For the text-containing cell, return its midpoint in (X, Y) coordinate format. 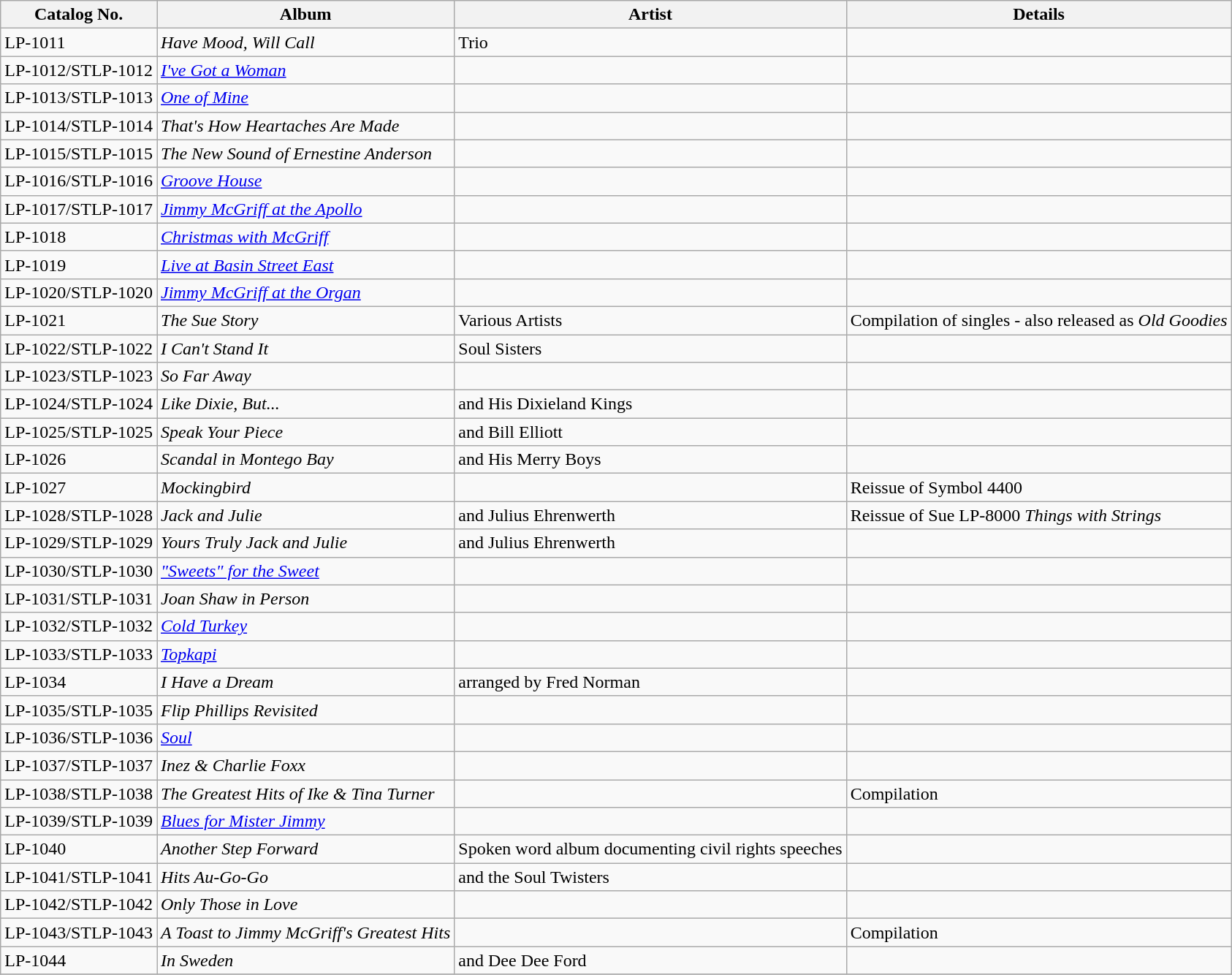
and Dee Dee Ford (650, 960)
LP-1038/STLP-1038 (79, 793)
Jimmy McGriff at the Apollo (305, 209)
LP-1044 (79, 960)
Speak Your Piece (305, 432)
LP-1016/STLP-1016 (79, 181)
LP-1037/STLP-1037 (79, 765)
Joan Shaw in Person (305, 599)
Trio (650, 42)
Various Artists (650, 320)
and His Merry Boys (650, 460)
Groove House (305, 181)
LP-1012/STLP-1012 (79, 70)
Yours Truly Jack and Julie (305, 543)
LP-1040 (79, 849)
LP-1039/STLP-1039 (79, 822)
Reissue of Symbol 4400 (1039, 487)
LP-1013/STLP-1013 (79, 98)
Artist (650, 15)
Jack and Julie (305, 515)
LP-1036/STLP-1036 (79, 737)
That's How Heartaches Are Made (305, 126)
In Sweden (305, 960)
The Sue Story (305, 320)
LP-1035/STLP-1035 (79, 710)
Flip Phillips Revisited (305, 710)
I Have a Dream (305, 682)
Inez & Charlie Foxx (305, 765)
A Toast to Jimmy McGriff's Greatest Hits (305, 933)
and His Dixieland Kings (650, 404)
LP-1014/STLP-1014 (79, 126)
Reissue of Sue LP-8000 Things with Strings (1039, 515)
The New Sound of Ernestine Anderson (305, 153)
LP-1019 (79, 265)
Soul (305, 737)
LP-1031/STLP-1031 (79, 599)
Details (1039, 15)
I Can't Stand It (305, 349)
LP-1030/STLP-1030 (79, 571)
Have Mood, Will Call (305, 42)
and the Soul Twisters (650, 877)
LP-1032/STLP-1032 (79, 626)
and Bill Elliott (650, 432)
Catalog No. (79, 15)
LP-1018 (79, 237)
LP-1015/STLP-1015 (79, 153)
LP-1029/STLP-1029 (79, 543)
LP-1022/STLP-1022 (79, 349)
LP-1027 (79, 487)
LP-1043/STLP-1043 (79, 933)
Hits Au-Go-Go (305, 877)
LP-1025/STLP-1025 (79, 432)
Blues for Mister Jimmy (305, 822)
Scandal in Montego Bay (305, 460)
Christmas with McGriff (305, 237)
LP-1017/STLP-1017 (79, 209)
LP-1033/STLP-1033 (79, 654)
One of Mine (305, 98)
The Greatest Hits of Ike & Tina Turner (305, 793)
LP-1011 (79, 42)
"Sweets" for the Sweet (305, 571)
Soul Sisters (650, 349)
LP-1024/STLP-1024 (79, 404)
Like Dixie, But... (305, 404)
LP-1023/STLP-1023 (79, 376)
LP-1026 (79, 460)
So Far Away (305, 376)
Another Step Forward (305, 849)
Jimmy McGriff at the Organ (305, 292)
LP-1034 (79, 682)
Spoken word album documenting civil rights speeches (650, 849)
LP-1028/STLP-1028 (79, 515)
LP-1041/STLP-1041 (79, 877)
Only Those in Love (305, 905)
Topkapi (305, 654)
Compilation of singles - also released as Old Goodies (1039, 320)
Album (305, 15)
Mockingbird (305, 487)
LP-1020/STLP-1020 (79, 292)
Live at Basin Street East (305, 265)
LP-1021 (79, 320)
Cold Turkey (305, 626)
I've Got a Woman (305, 70)
LP-1042/STLP-1042 (79, 905)
arranged by Fred Norman (650, 682)
